From the cell containing the given text, extract its center point as (x, y) coordinate. 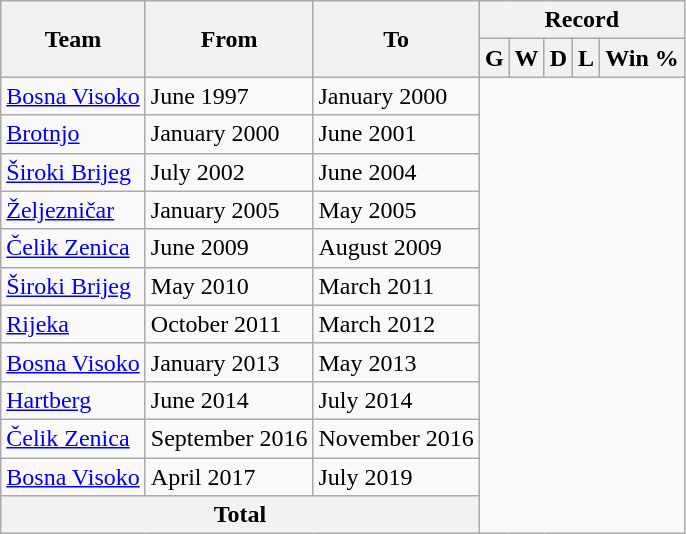
May 2010 (229, 286)
Win % (642, 58)
July 2002 (229, 172)
November 2016 (396, 438)
May 2013 (396, 362)
January 2013 (229, 362)
June 2009 (229, 248)
July 2019 (396, 477)
Željezničar (74, 210)
Rijeka (74, 324)
July 2014 (396, 400)
Brotnjo (74, 134)
August 2009 (396, 248)
January 2005 (229, 210)
June 1997 (229, 96)
G (494, 58)
June 2001 (396, 134)
Record (582, 20)
March 2011 (396, 286)
Team (74, 39)
D (558, 58)
W (526, 58)
From (229, 39)
To (396, 39)
October 2011 (229, 324)
September 2016 (229, 438)
L (586, 58)
June 2014 (229, 400)
April 2017 (229, 477)
Total (240, 515)
Hartberg (74, 400)
March 2012 (396, 324)
June 2004 (396, 172)
May 2005 (396, 210)
